Identify which cell holds the provided text, then report its (X, Y) central coordinate. 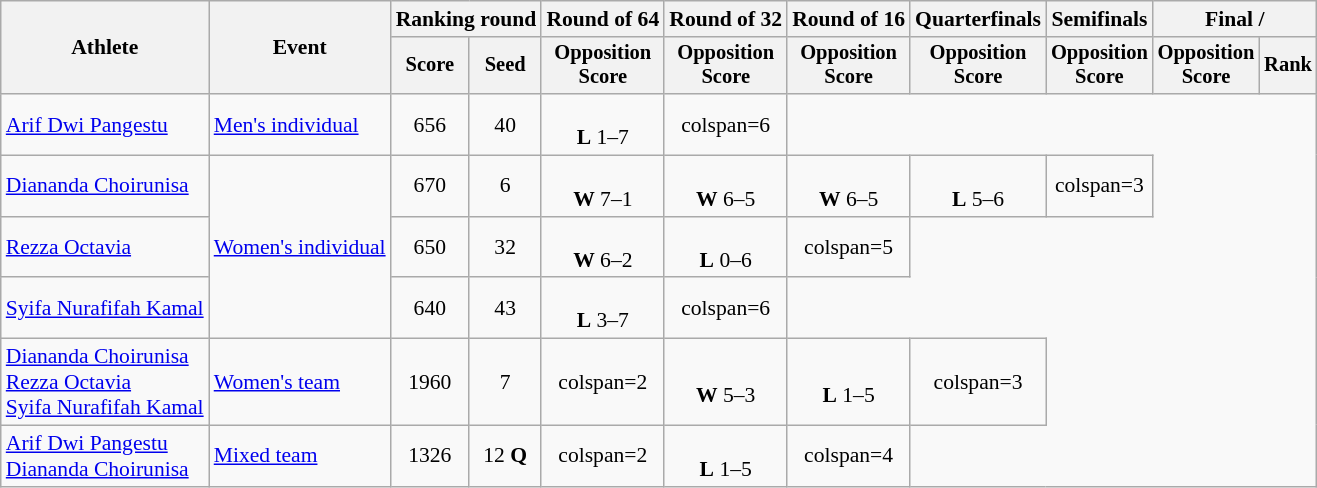
32 (505, 248)
1960 (430, 382)
Final / (1235, 19)
Quarterfinals (978, 19)
L 3–7 (602, 308)
L 0–6 (726, 248)
Round of 32 (726, 19)
Rezza Octavia (105, 248)
Rank (1288, 66)
Women's team (300, 382)
colspan=5 (848, 248)
Semifinals (1100, 19)
L 1–7 (602, 124)
650 (430, 248)
Women's individual (300, 248)
12 Q (505, 456)
Athlete (105, 48)
Event (300, 48)
Diananda Choirunisa (105, 186)
Round of 16 (848, 19)
1326 (430, 456)
7 (505, 382)
Arif Dwi Pangestu (105, 124)
Score (430, 66)
656 (430, 124)
6 (505, 186)
Mixed team (300, 456)
Men's individual (300, 124)
W 7–1 (602, 186)
43 (505, 308)
Diananda ChoirunisaRezza OctaviaSyifa Nurafifah Kamal (105, 382)
40 (505, 124)
Seed (505, 66)
Syifa Nurafifah Kamal (105, 308)
W 6–2 (602, 248)
670 (430, 186)
Arif Dwi PangestuDiananda Choirunisa (105, 456)
Ranking round (466, 19)
W 5–3 (726, 382)
640 (430, 308)
colspan=4 (848, 456)
L 5–6 (978, 186)
Round of 64 (602, 19)
